Locate the cell with the specified text and output its (x, y) center coordinate. 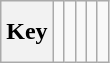
Key (27, 32)
